Pinpoint the cell where the given text exists, returning its (X, Y) midpoint coordinate. 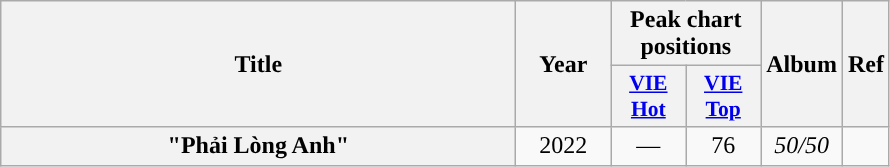
Ref (866, 64)
— (648, 146)
Peak chart positions (686, 34)
Album (802, 64)
2022 (564, 146)
Year (564, 64)
"Phải Lòng Anh" (258, 146)
VIE Top (724, 96)
76 (724, 146)
50/50 (802, 146)
VIE Hot (648, 96)
Title (258, 64)
